Return the (x, y) coordinate for the center point of the cell that contains the specified text.  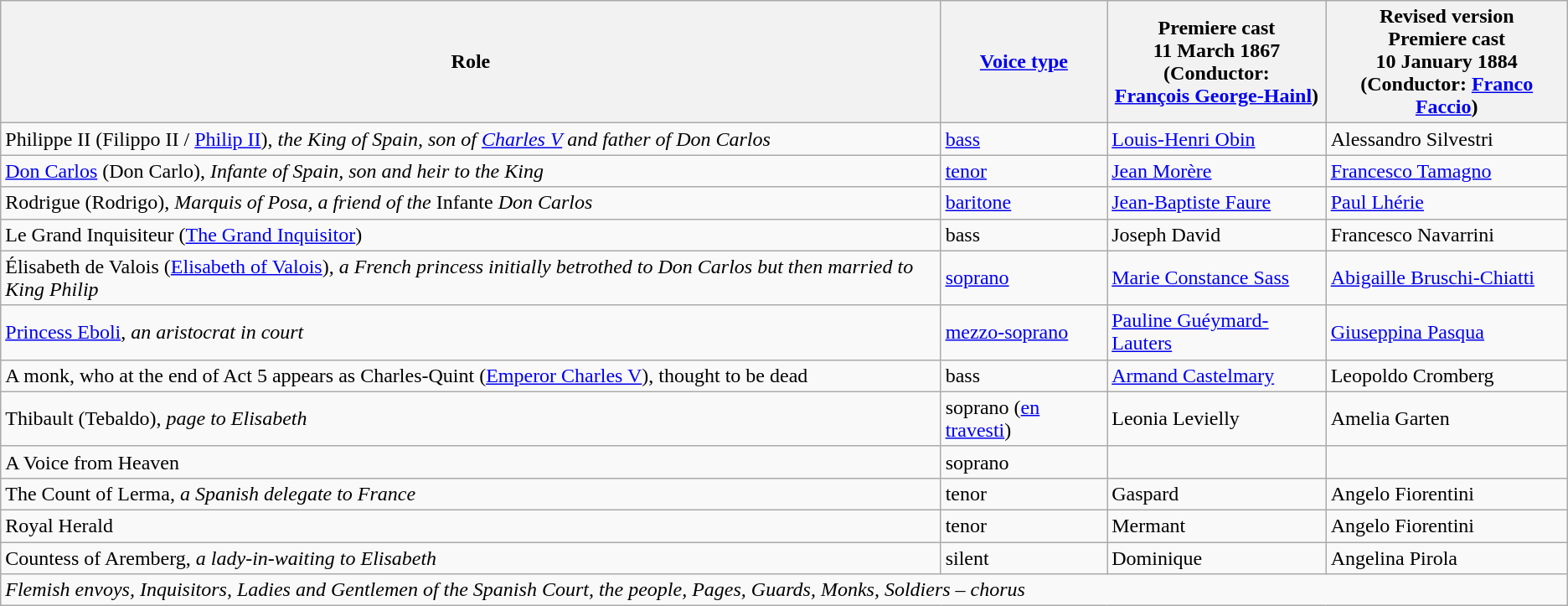
Thibault (Tebaldo), page to Elisabeth (471, 419)
Francesco Tamagno (1447, 171)
Royal Herald (471, 526)
Jean-Baptiste Faure (1216, 203)
Voice type (1024, 62)
Philippe II (Filippo II / Philip II), the King of Spain, son of Charles V and father of Don Carlos (471, 139)
Premiere cast11 March 1867(Conductor:François George-Hainl) (1216, 62)
The Count of Lerma, a Spanish delegate to France (471, 494)
Angelina Pirola (1447, 557)
Louis-Henri Obin (1216, 139)
baritone (1024, 203)
Countess of Aremberg, a lady-in-waiting to Elisabeth (471, 557)
Le Grand Inquisiteur (The Grand Inquisitor) (471, 235)
Marie Constance Sass (1216, 278)
mezzo-soprano (1024, 332)
silent (1024, 557)
Revised versionPremiere cast10 January 1884(Conductor: Franco Faccio) (1447, 62)
Don Carlos (Don Carlo), Infante of Spain, son and heir to the King (471, 171)
Armand Castelmary (1216, 376)
A Voice from Heaven (471, 462)
Pauline Guéymard-Lauters (1216, 332)
Jean Morère (1216, 171)
Princess Eboli, an aristocrat in court (471, 332)
Giuseppina Pasqua (1447, 332)
Leonia Levielly (1216, 419)
Leopoldo Cromberg (1447, 376)
A monk, who at the end of Act 5 appears as Charles-Quint (Emperor Charles V), thought to be dead (471, 376)
Gaspard (1216, 494)
Joseph David (1216, 235)
Francesco Navarrini (1447, 235)
Abigaille Bruschi-Chiatti (1447, 278)
Élisabeth de Valois (Elisabeth of Valois), a French princess initially betrothed to Don Carlos but then married to King Philip (471, 278)
Paul Lhérie (1447, 203)
Role (471, 62)
Rodrigue (Rodrigo), Marquis of Posa, a friend of the Infante Don Carlos (471, 203)
Amelia Garten (1447, 419)
Dominique (1216, 557)
Flemish envoys, Inquisitors, Ladies and Gentlemen of the Spanish Court, the people, Pages, Guards, Monks, Soldiers – chorus (784, 590)
Mermant (1216, 526)
soprano (en travesti) (1024, 419)
Alessandro Silvestri (1447, 139)
